Output the [X, Y] coordinate of the center of the cell containing the given text.  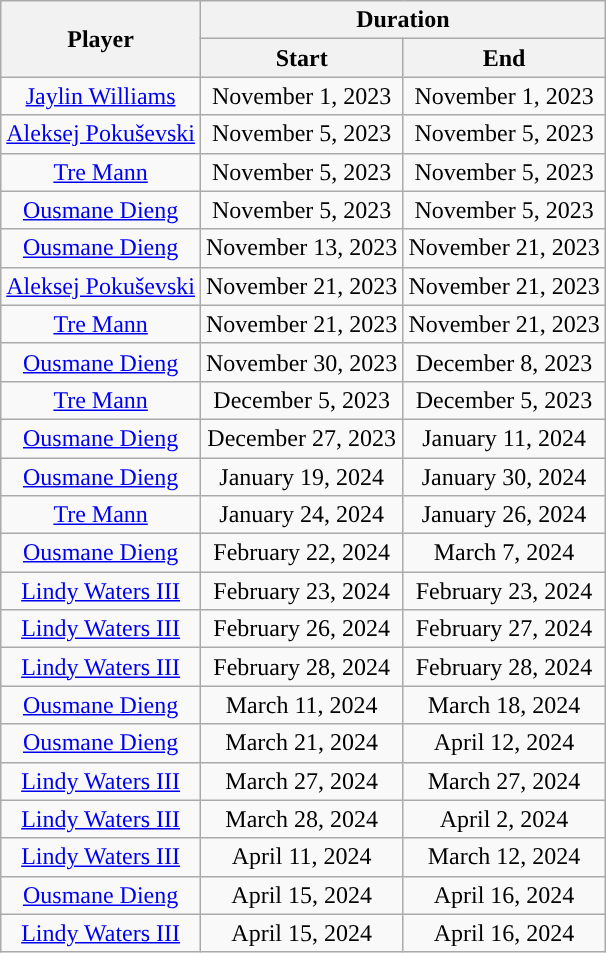
November 13, 2023 [301, 248]
November 30, 2023 [301, 362]
January 24, 2024 [301, 515]
February 27, 2024 [504, 629]
December 8, 2023 [504, 362]
Duration [402, 20]
End [504, 58]
February 22, 2024 [301, 553]
March 21, 2024 [301, 743]
December 27, 2023 [301, 438]
March 18, 2024 [504, 705]
March 11, 2024 [301, 705]
January 19, 2024 [301, 477]
Start [301, 58]
April 2, 2024 [504, 819]
Player [101, 39]
April 12, 2024 [504, 743]
January 11, 2024 [504, 438]
March 7, 2024 [504, 553]
April 11, 2024 [301, 857]
March 12, 2024 [504, 857]
January 30, 2024 [504, 477]
February 26, 2024 [301, 629]
Jaylin Williams [101, 96]
January 26, 2024 [504, 515]
March 28, 2024 [301, 819]
